From the cell containing the given text, extract its center point as [X, Y] coordinate. 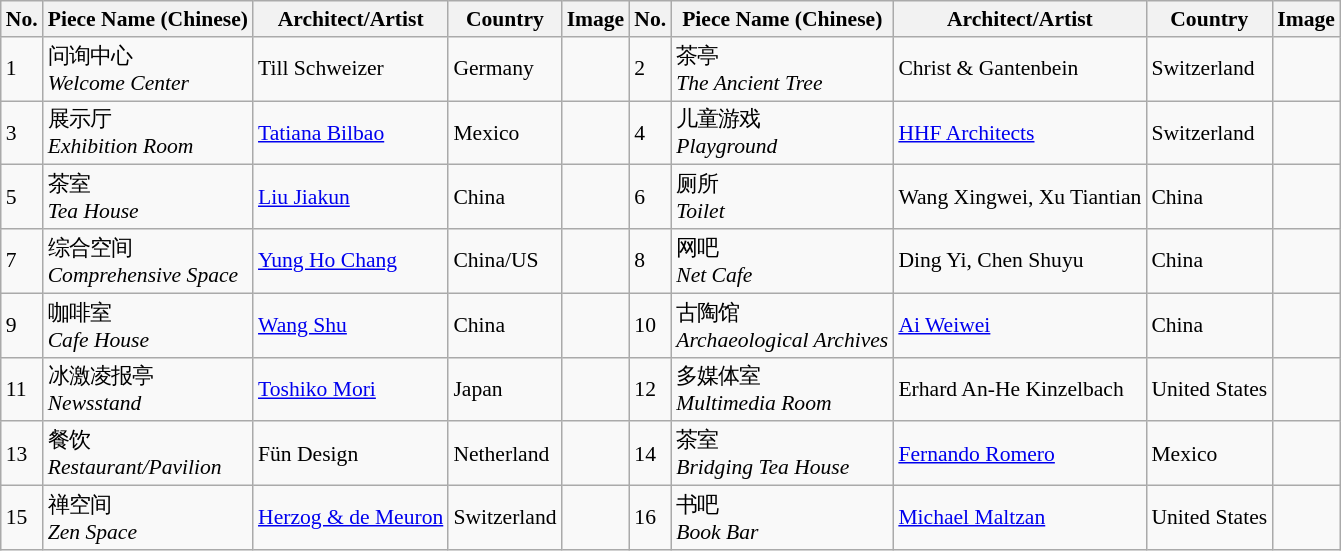
8 [650, 261]
禅空间Zen Space [148, 518]
Wang Xingwei, Xu Tiantian [1020, 197]
Herzog & de Meuron [350, 518]
茶室Tea House [148, 197]
16 [650, 518]
问询中心Welcome Center [148, 69]
Erhard An-He Kinzelbach [1020, 389]
儿童游戏Playground [782, 133]
4 [650, 133]
古陶馆Archaeological Archives [782, 325]
展示厅Exhibition Room [148, 133]
13 [22, 454]
网吧Net Cafe [782, 261]
咖啡室Cafe House [148, 325]
6 [650, 197]
China/US [504, 261]
Netherland [504, 454]
HHF Architects [1020, 133]
Ai Weiwei [1020, 325]
Tatiana Bilbao [350, 133]
Fün Design [350, 454]
2 [650, 69]
12 [650, 389]
Fernando Romero [1020, 454]
多媒体室Multimedia Room [782, 389]
1 [22, 69]
11 [22, 389]
Wang Shu [350, 325]
10 [650, 325]
厕所Toilet [782, 197]
茶室Bridging Tea House [782, 454]
综合空间Comprehensive Space [148, 261]
Ding Yi, Chen Shuyu [1020, 261]
Christ & Gantenbein [1020, 69]
茶亭The Ancient Tree [782, 69]
Japan [504, 389]
7 [22, 261]
14 [650, 454]
冰激凌报亭Newsstand [148, 389]
Germany [504, 69]
餐饮Restaurant/Pavilion [148, 454]
Michael Maltzan [1020, 518]
Till Schweizer [350, 69]
5 [22, 197]
书吧Book Bar [782, 518]
Toshiko Mori [350, 389]
Liu Jiakun [350, 197]
15 [22, 518]
9 [22, 325]
3 [22, 133]
Yung Ho Chang [350, 261]
